Scan for the cell matching the given text and deliver its [x, y] coordinate at center. 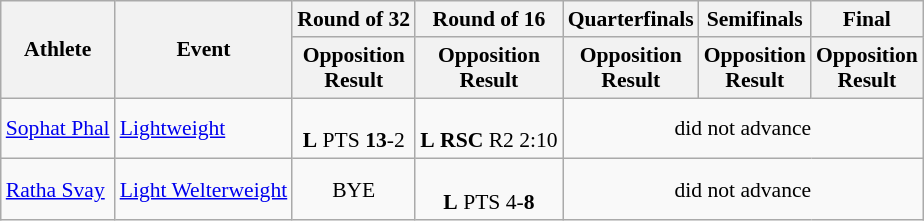
Lightweight [204, 128]
Semifinals [755, 19]
L PTS 13-2 [354, 128]
L RSC R2 2:10 [489, 128]
Ratha Svay [58, 190]
L PTS 4-8 [489, 190]
Round of 16 [489, 19]
Sophat Phal [58, 128]
Athlete [58, 50]
Quarterfinals [631, 19]
BYE [354, 190]
Light Welterweight [204, 190]
Final [867, 19]
Round of 32 [354, 19]
Event [204, 50]
